Locate the cell with the specified text and output its [x, y] center coordinate. 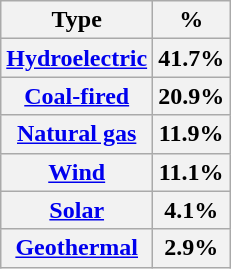
20.9% [192, 96]
11.9% [192, 134]
41.7% [192, 58]
Natural gas [77, 134]
Solar [77, 210]
Wind [77, 172]
% [192, 20]
4.1% [192, 210]
2.9% [192, 248]
Type [77, 20]
Hydroelectric [77, 58]
11.1% [192, 172]
Coal-fired [77, 96]
Geothermal [77, 248]
